Scan for the cell matching the given text and deliver its (x, y) coordinate at center. 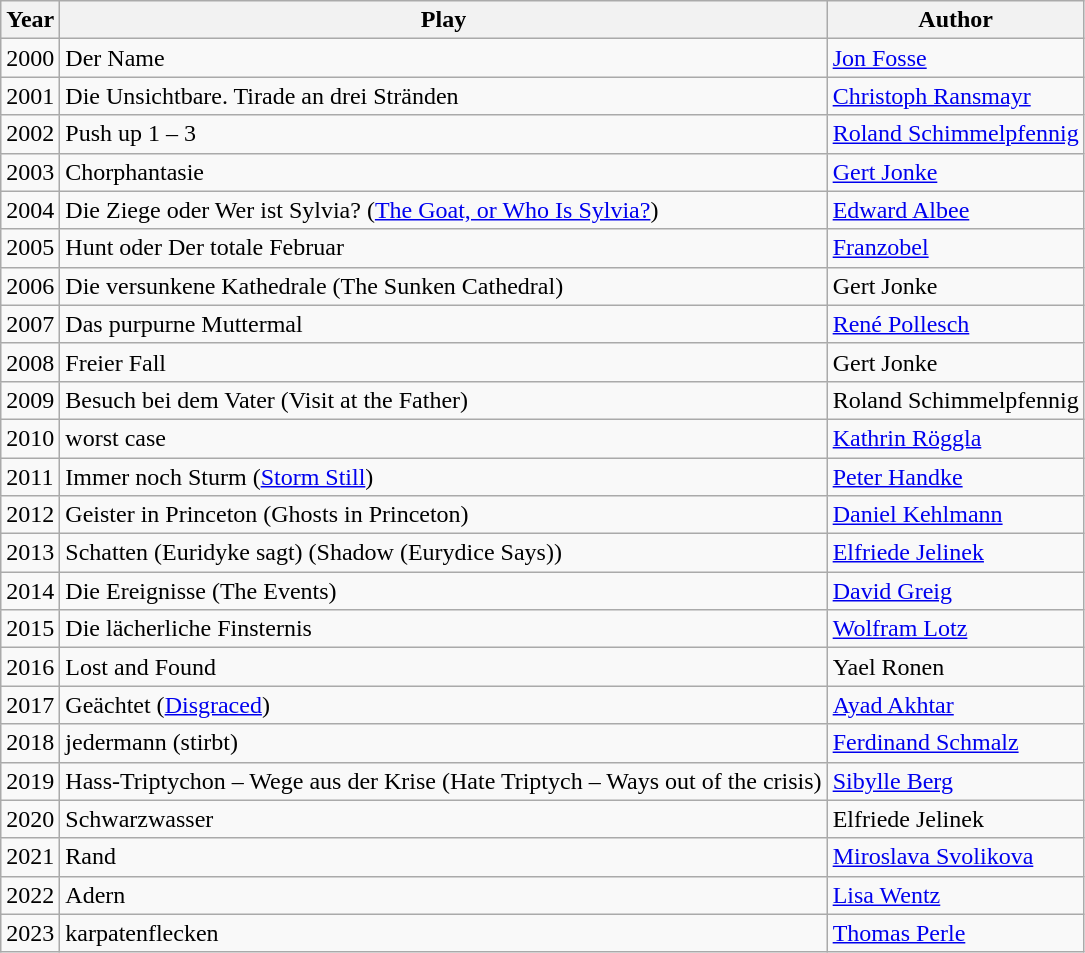
Der Name (444, 58)
2007 (30, 324)
2008 (30, 362)
Ferdinand Schmalz (956, 743)
2020 (30, 819)
2017 (30, 705)
Die Ereignisse (The Events) (444, 591)
2015 (30, 629)
Die lächerliche Finsternis (444, 629)
Yael Ronen (956, 667)
2012 (30, 515)
Hunt oder Der totale Februar (444, 248)
2014 (30, 591)
2010 (30, 438)
Die versunkene Kathedrale (The Sunken Cathedral) (444, 286)
Die Unsichtbare. Tirade an drei Stränden (444, 96)
Peter Handke (956, 477)
2006 (30, 286)
Geister in Princeton (Ghosts in Princeton) (444, 515)
Chorphantasie (444, 172)
2005 (30, 248)
David Greig (956, 591)
Miroslava Svolikova (956, 857)
Year (30, 20)
jedermann (stirbt) (444, 743)
2002 (30, 134)
Franzobel (956, 248)
Immer noch Sturm (Storm Still) (444, 477)
Sibylle Berg (956, 781)
Freier Fall (444, 362)
Schwarzwasser (444, 819)
Christoph Ransmayr (956, 96)
2023 (30, 933)
Jon Fosse (956, 58)
Schatten (Euridyke sagt) (Shadow (Eurydice Says)) (444, 553)
2019 (30, 781)
2004 (30, 210)
karpatenflecken (444, 933)
Push up 1 – 3 (444, 134)
Ayad Akhtar (956, 705)
2000 (30, 58)
2021 (30, 857)
2011 (30, 477)
2018 (30, 743)
René Pollesch (956, 324)
Adern (444, 895)
Geächtet (Disgraced) (444, 705)
Kathrin Röggla (956, 438)
Lost and Found (444, 667)
Edward Albee (956, 210)
Daniel Kehlmann (956, 515)
Author (956, 20)
Das purpurne Muttermal (444, 324)
2003 (30, 172)
Lisa Wentz (956, 895)
Besuch bei dem Vater (Visit at the Father) (444, 400)
Hass-Triptychon – Wege aus der Krise (Hate Triptych – Ways out of the crisis) (444, 781)
Wolfram Lotz (956, 629)
Thomas Perle (956, 933)
2022 (30, 895)
worst case (444, 438)
2009 (30, 400)
Die Ziege oder Wer ist Sylvia? (The Goat, or Who Is Sylvia?) (444, 210)
2001 (30, 96)
2013 (30, 553)
Play (444, 20)
Rand (444, 857)
2016 (30, 667)
